Pinpoint the cell where the given text exists, returning its [x, y] midpoint coordinate. 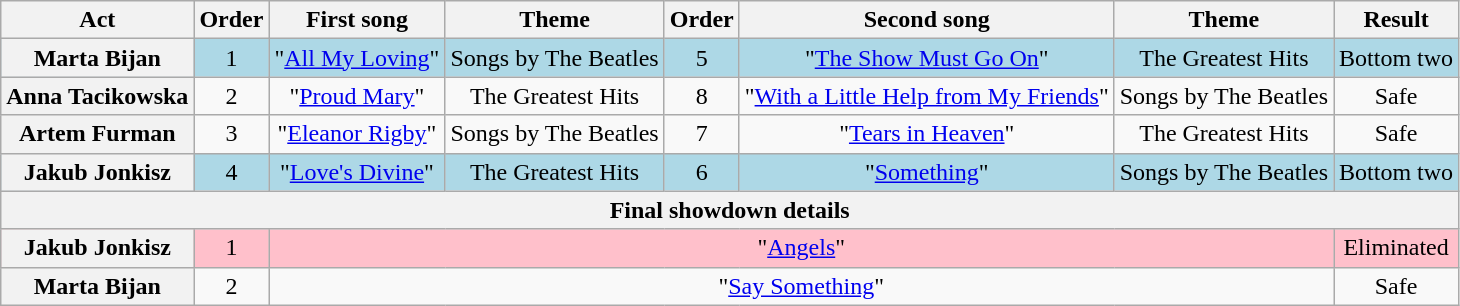
"Angels" [802, 248]
"Something" [926, 172]
"Love's Divine" [357, 172]
Artem Furman [98, 134]
"All My Loving" [357, 58]
Anna Tacikowska [98, 96]
Second song [926, 20]
Eliminated [1396, 248]
7 [702, 134]
4 [232, 172]
3 [232, 134]
6 [702, 172]
8 [702, 96]
First song [357, 20]
"With a Little Help from My Friends" [926, 96]
5 [702, 58]
"The Show Must Go On" [926, 58]
Final showdown details [730, 210]
"Proud Mary" [357, 96]
"Tears in Heaven" [926, 134]
"Eleanor Rigby" [357, 134]
Act [98, 20]
Result [1396, 20]
"Say Something" [802, 286]
